Detect which cell encompasses the target text, then output its [x, y] center coordinate. 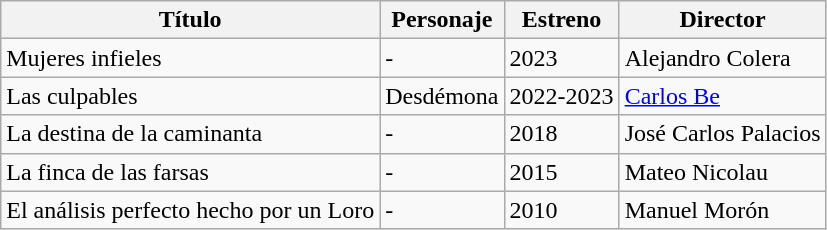
La finca de las farsas [190, 172]
Estreno [562, 20]
Director [722, 20]
Desdémona [442, 96]
El análisis perfecto hecho por un Loro [190, 210]
Título [190, 20]
Manuel Morón [722, 210]
Mateo Nicolau [722, 172]
La destina de la caminanta [190, 134]
Carlos Be [722, 96]
Alejandro Colera [722, 58]
Personaje [442, 20]
José Carlos Palacios [722, 134]
Las culpables [190, 96]
Mujeres infieles [190, 58]
2010 [562, 210]
2015 [562, 172]
2022-2023 [562, 96]
2018 [562, 134]
2023 [562, 58]
